Locate the cell with the specified text and output its [x, y] center coordinate. 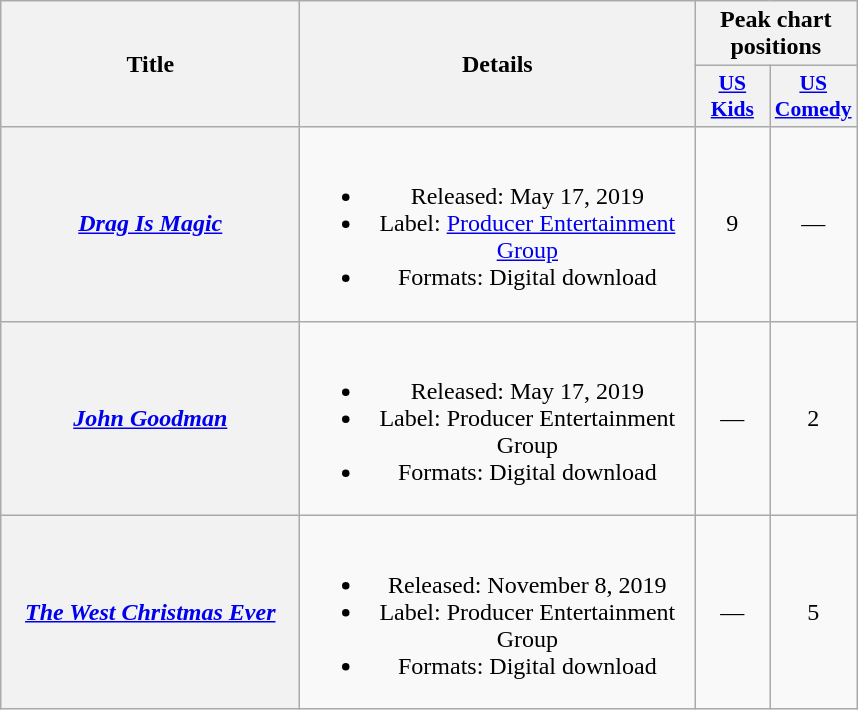
Peak chart positions [776, 34]
9 [732, 224]
5 [814, 612]
Title [150, 64]
US Comedy [814, 96]
Drag Is Magic [150, 224]
Details [498, 64]
2 [814, 418]
Released: November 8, 2019Label: Producer Entertainment GroupFormats: Digital download [498, 612]
John Goodman [150, 418]
US Kids [732, 96]
The West Christmas Ever [150, 612]
